Identify which cell holds the provided text, then report its [x, y] central coordinate. 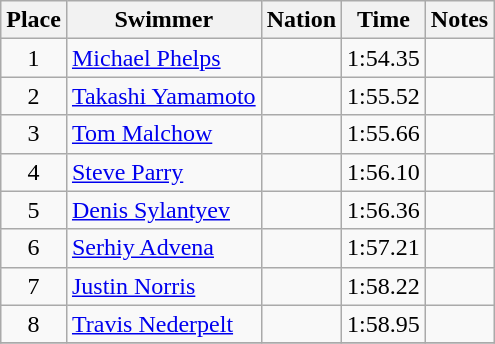
Serhiy Advena [164, 248]
8 [34, 324]
1:58.22 [384, 286]
1:55.52 [384, 96]
6 [34, 248]
5 [34, 210]
1:56.10 [384, 172]
1:58.95 [384, 324]
Takashi Yamamoto [164, 96]
1:56.36 [384, 210]
7 [34, 286]
2 [34, 96]
Nation [301, 20]
1:57.21 [384, 248]
1:54.35 [384, 58]
Swimmer [164, 20]
1:55.66 [384, 134]
Michael Phelps [164, 58]
3 [34, 134]
Place [34, 20]
1 [34, 58]
Travis Nederpelt [164, 324]
Tom Malchow [164, 134]
4 [34, 172]
Time [384, 20]
Justin Norris [164, 286]
Notes [459, 20]
Denis Sylantyev [164, 210]
Steve Parry [164, 172]
